Detect which cell encompasses the target text, then output its [X, Y] center coordinate. 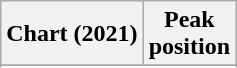
Peakposition [189, 34]
Chart (2021) [72, 34]
